Return the (X, Y) coordinate for the center point of the cell that contains the specified text.  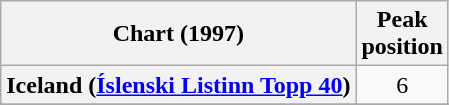
Peakposition (402, 34)
6 (402, 85)
Iceland (Íslenski Listinn Topp 40) (178, 85)
Chart (1997) (178, 34)
